Search for the cell housing the specified text and yield its [X, Y] center coordinate. 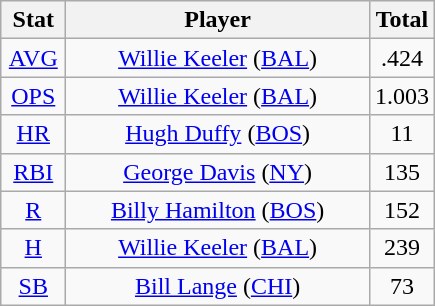
Total [402, 20]
1.003 [402, 96]
OPS [34, 96]
R [34, 210]
H [34, 248]
George Davis (NY) [218, 172]
AVG [34, 58]
Bill Lange (CHI) [218, 286]
11 [402, 134]
RBI [34, 172]
Billy Hamilton (BOS) [218, 210]
SB [34, 286]
.424 [402, 58]
Stat [34, 20]
239 [402, 248]
Hugh Duffy (BOS) [218, 134]
Player [218, 20]
73 [402, 286]
152 [402, 210]
135 [402, 172]
HR [34, 134]
